Pinpoint the cell where the given text exists, returning its [x, y] midpoint coordinate. 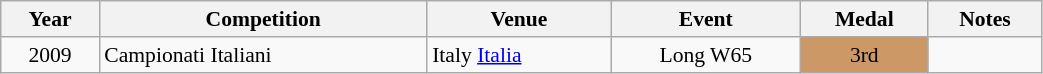
Year [50, 19]
Venue [519, 19]
3rd [864, 55]
Long W65 [706, 55]
Campionati Italiani [263, 55]
Italy Italia [519, 55]
Competition [263, 19]
Event [706, 19]
Notes [985, 19]
Medal [864, 19]
2009 [50, 55]
